Capture the cell that displays the provided text and extract its (x, y) central coordinate. 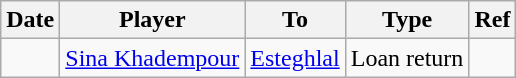
Loan return (407, 58)
To (295, 20)
Date (30, 20)
Esteghlal (295, 58)
Ref (492, 20)
Sina Khadempour (152, 58)
Type (407, 20)
Player (152, 20)
